Return the [X, Y] coordinate for the center point of the cell that contains the specified text.  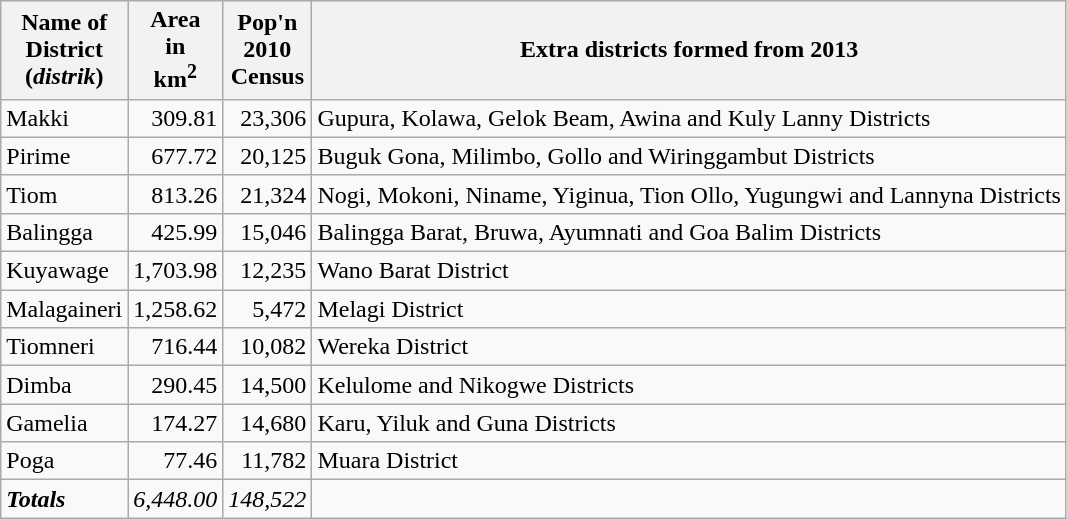
6,448.00 [176, 499]
11,782 [268, 461]
77.46 [176, 461]
Gamelia [64, 423]
Wano Barat District [690, 271]
Balingga Barat, Bruwa, Ayumnati and Goa Balim Districts [690, 232]
Nogi, Mokoni, Niname, Yiginua, Tion Ollo, Yugungwi and Lannyna Districts [690, 194]
20,125 [268, 156]
Poga [64, 461]
Balingga [64, 232]
10,082 [268, 347]
Gupura, Kolawa, Gelok Beam, Awina and Kuly Lanny Districts [690, 118]
716.44 [176, 347]
21,324 [268, 194]
Tiomneri [64, 347]
425.99 [176, 232]
15,046 [268, 232]
23,306 [268, 118]
14,500 [268, 385]
Wereka District [690, 347]
Pop'n 2010Census [268, 50]
Kuyawage [64, 271]
Extra districts formed from 2013 [690, 50]
Makki [64, 118]
Pirime [64, 156]
174.27 [176, 423]
813.26 [176, 194]
Tiom [64, 194]
Karu, Yiluk and Guna Districts [690, 423]
Melagi District [690, 309]
677.72 [176, 156]
12,235 [268, 271]
309.81 [176, 118]
1,703.98 [176, 271]
Area in km2 [176, 50]
Dimba [64, 385]
Name of District(distrik) [64, 50]
14,680 [268, 423]
Totals [64, 499]
5,472 [268, 309]
Malagaineri [64, 309]
Kelulome and Nikogwe Districts [690, 385]
290.45 [176, 385]
Buguk Gona, Milimbo, Gollo and Wiringgambut Districts [690, 156]
1,258.62 [176, 309]
148,522 [268, 499]
Muara District [690, 461]
